Find where the given text appears and provide that cell's center as [x, y] coordinate. 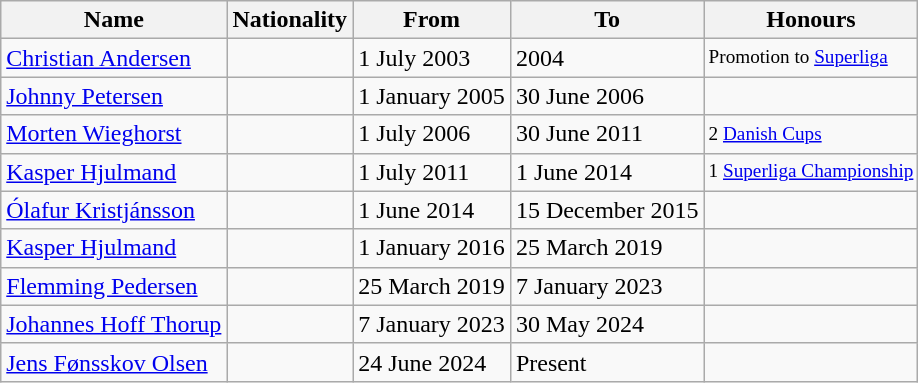
24 June 2024 [432, 362]
Ólafur Kristjánsson [114, 210]
30 June 2006 [607, 96]
Promotion to Superliga [811, 58]
1 January 2016 [432, 248]
2 Danish Cups [811, 134]
1 July 2011 [432, 172]
30 May 2024 [607, 324]
Johnny Petersen [114, 96]
1 Superliga Championship [811, 172]
Flemming Pedersen [114, 286]
Morten Wieghorst [114, 134]
1 July 2003 [432, 58]
From [432, 20]
1 July 2006 [432, 134]
Nationality [290, 20]
Present [607, 362]
Name [114, 20]
Christian Andersen [114, 58]
Honours [811, 20]
1 January 2005 [432, 96]
To [607, 20]
Jens Fønsskov Olsen [114, 362]
30 June 2011 [607, 134]
Johannes Hoff Thorup [114, 324]
2004 [607, 58]
15 December 2015 [607, 210]
